Return (X, Y) of the center of cell containing provided text 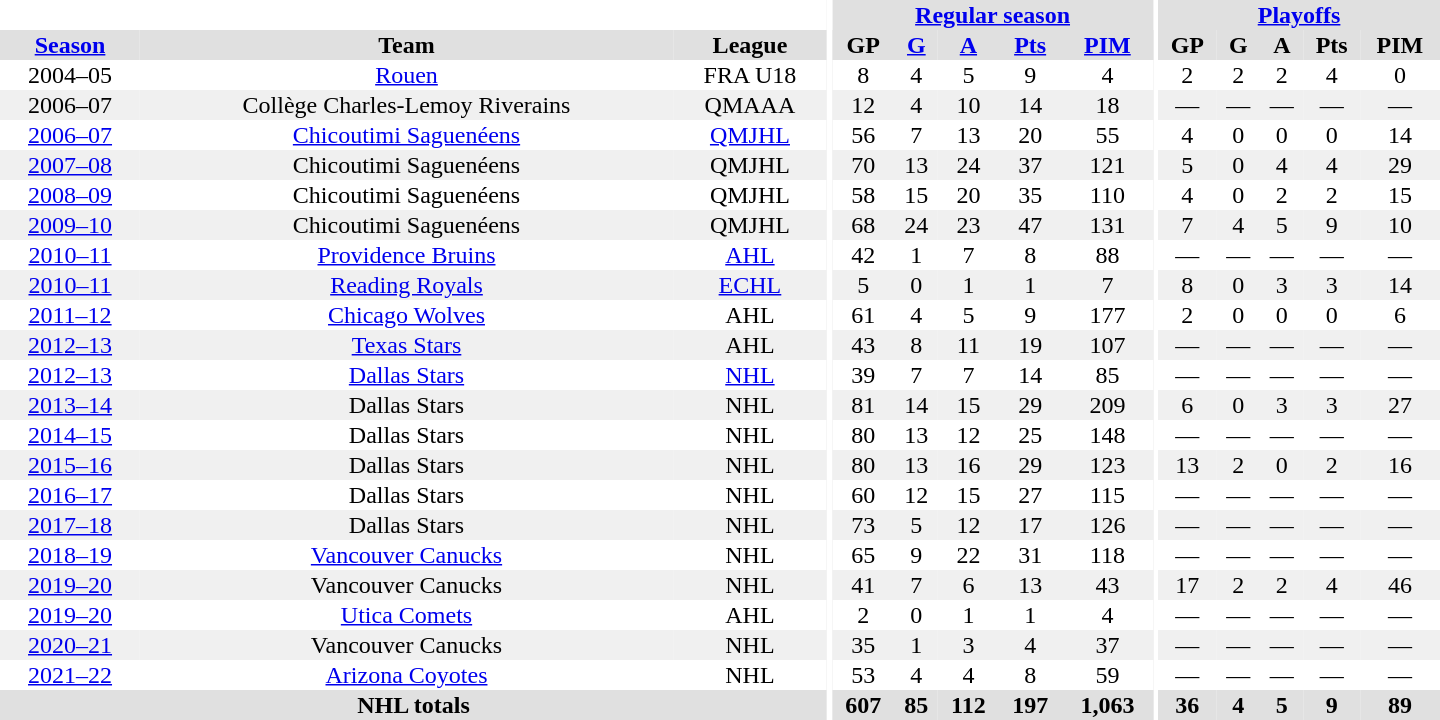
19 (1030, 345)
209 (1108, 405)
Rouen (406, 75)
81 (864, 405)
107 (1108, 345)
112 (968, 705)
70 (864, 165)
2009–10 (70, 225)
56 (864, 135)
177 (1108, 315)
607 (864, 705)
2011–12 (70, 315)
126 (1108, 525)
Collège Charles-Lemoy Riverains (406, 105)
148 (1108, 435)
53 (864, 675)
65 (864, 555)
Texas Stars (406, 345)
110 (1108, 195)
2008–09 (70, 195)
Arizona Coyotes (406, 675)
2016–17 (70, 495)
2014–15 (70, 435)
NHL totals (414, 705)
89 (1400, 705)
18 (1108, 105)
46 (1400, 585)
2020–21 (70, 645)
Reading Royals (406, 285)
31 (1030, 555)
25 (1030, 435)
47 (1030, 225)
2017–18 (70, 525)
58 (864, 195)
23 (968, 225)
121 (1108, 165)
Regular season (992, 15)
QMAAA (750, 105)
2013–14 (70, 405)
68 (864, 225)
123 (1108, 465)
118 (1108, 555)
2021–22 (70, 675)
Chicago Wolves (406, 315)
41 (864, 585)
39 (864, 375)
Playoffs (1299, 15)
Utica Comets (406, 615)
55 (1108, 135)
197 (1030, 705)
ECHL (750, 285)
2007–08 (70, 165)
1,063 (1108, 705)
60 (864, 495)
2018–19 (70, 555)
42 (864, 255)
Providence Bruins (406, 255)
2015–16 (70, 465)
61 (864, 315)
League (750, 45)
Season (70, 45)
Team (406, 45)
73 (864, 525)
59 (1108, 675)
88 (1108, 255)
FRA U18 (750, 75)
115 (1108, 495)
11 (968, 345)
22 (968, 555)
2004–05 (70, 75)
131 (1108, 225)
36 (1187, 705)
